Locate the cell with the specified text and output its (x, y) center coordinate. 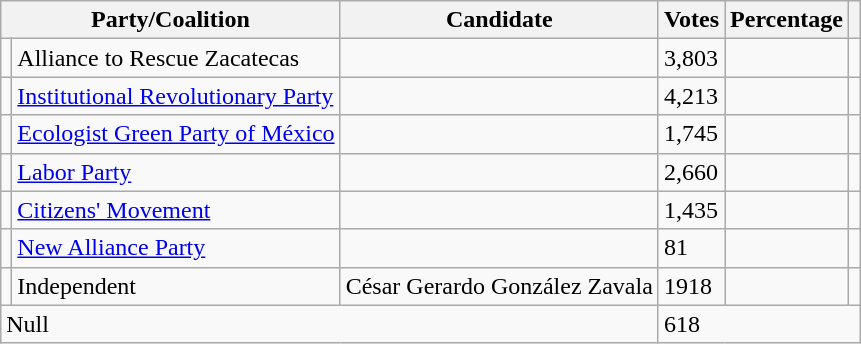
New Alliance Party (176, 248)
4,213 (691, 96)
Party/Coalition (170, 20)
3,803 (691, 58)
Institutional Revolutionary Party (176, 96)
Labor Party (176, 172)
2,660 (691, 172)
Ecologist Green Party of México (176, 134)
618 (758, 324)
Votes (691, 20)
Percentage (787, 20)
1,435 (691, 210)
Independent (176, 286)
César Gerardo González Zavala (499, 286)
1,745 (691, 134)
Alliance to Rescue Zacatecas (176, 58)
1918 (691, 286)
81 (691, 248)
Null (330, 324)
Citizens' Movement (176, 210)
Candidate (499, 20)
